Output the (X, Y) coordinate of the center of the cell containing the given text.  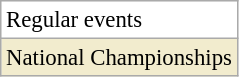
Regular events (120, 20)
National Championships (120, 58)
